Extract the [X, Y] coordinate from the center of the cell holding the provided text.  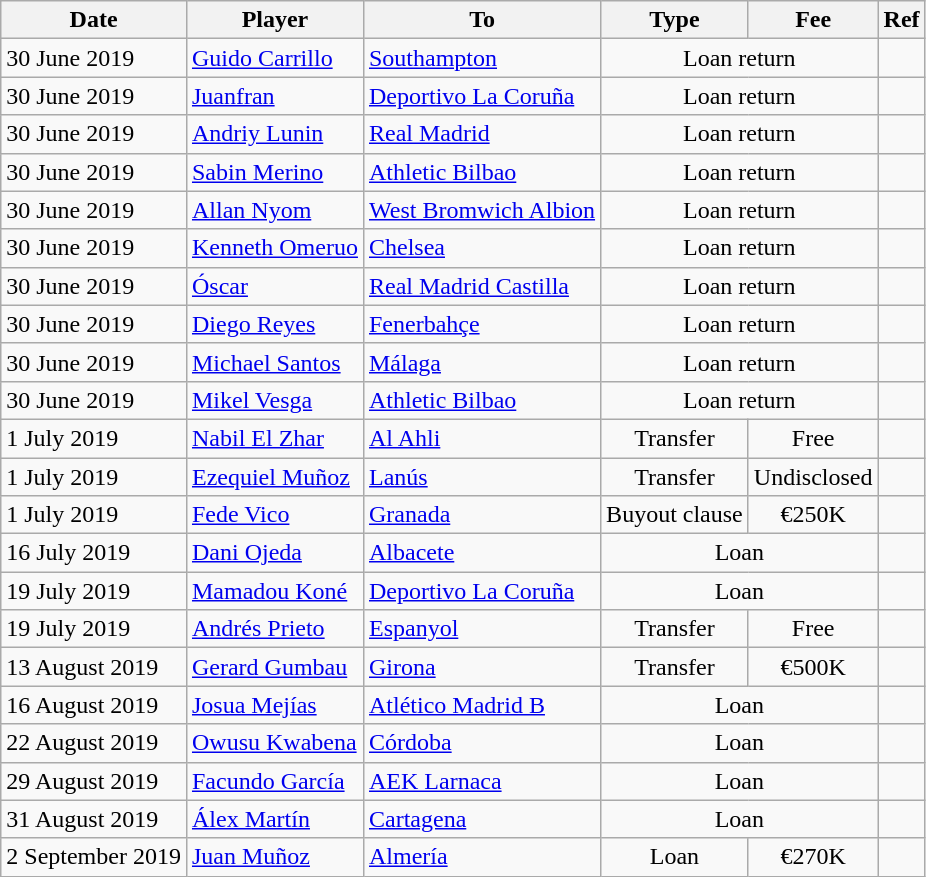
Date [94, 20]
29 August 2019 [94, 781]
Player [274, 20]
Fede Vico [274, 515]
Chelsea [482, 248]
2 September 2019 [94, 857]
Josua Mejías [274, 705]
Fenerbahçe [482, 324]
Type [675, 20]
Guido Carrillo [274, 58]
AEK Larnaca [482, 781]
Nabil El Zhar [274, 438]
€500K [813, 667]
Girona [482, 667]
Ezequiel Muñoz [274, 477]
Lanús [482, 477]
Sabin Merino [274, 172]
Al Ahli [482, 438]
Real Madrid [482, 134]
Allan Nyom [274, 210]
Kenneth Omeruo [274, 248]
Undisclosed [813, 477]
Cartagena [482, 819]
13 August 2019 [94, 667]
Ref [902, 20]
West Bromwich Albion [482, 210]
Dani Ojeda [274, 553]
Buyout clause [675, 515]
16 August 2019 [94, 705]
16 July 2019 [94, 553]
Almería [482, 857]
Mamadou Koné [274, 591]
Albacete [482, 553]
€250K [813, 515]
Atlético Madrid B [482, 705]
€270K [813, 857]
Granada [482, 515]
Córdoba [482, 743]
22 August 2019 [94, 743]
31 August 2019 [94, 819]
Southampton [482, 58]
Fee [813, 20]
Diego Reyes [274, 324]
Gerard Gumbau [274, 667]
Andriy Lunin [274, 134]
Espanyol [482, 629]
To [482, 20]
Málaga [482, 362]
Juan Muñoz [274, 857]
Óscar [274, 286]
Juanfran [274, 96]
Facundo García [274, 781]
Real Madrid Castilla [482, 286]
Owusu Kwabena [274, 743]
Álex Martín [274, 819]
Mikel Vesga [274, 400]
Andrés Prieto [274, 629]
Michael Santos [274, 362]
